Provide the (x, y) coordinate of the cell's center where the given text is located.  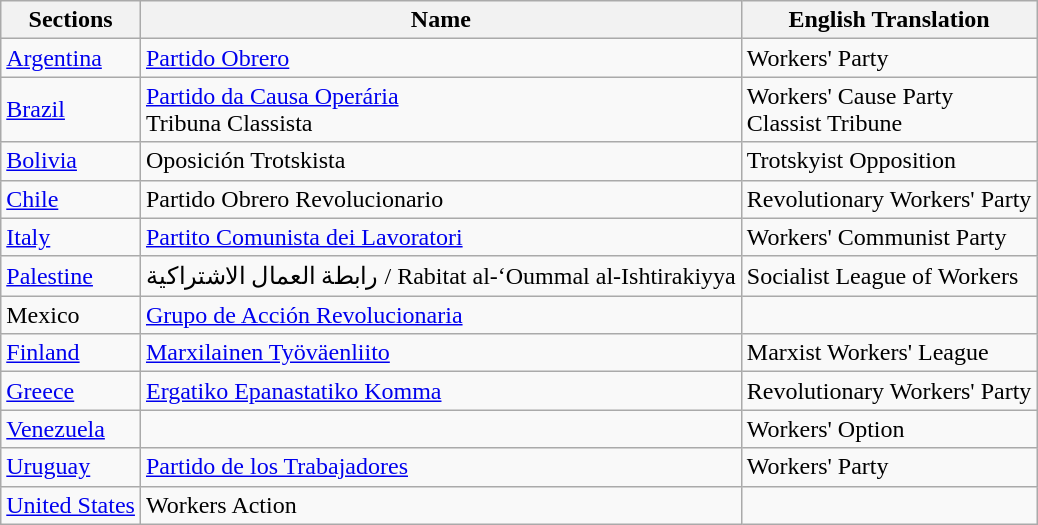
Workers' Cause PartyClassist Tribune (889, 110)
Marxist Workers' League (889, 353)
Uruguay (71, 467)
Chile (71, 199)
Mexico (71, 315)
Sections (71, 20)
English Translation (889, 20)
Argentina (71, 58)
Marxilainen Työväenliito (440, 353)
Partito Comunista dei Lavoratori (440, 237)
Partido da Causa OperáriaTribuna Classista (440, 110)
Partido Obrero Revolucionario (440, 199)
Socialist League of Workers (889, 276)
Brazil (71, 110)
Workers' Option (889, 429)
Greece (71, 391)
Italy (71, 237)
رابطة العمال الاشتراكية / Rabitat al-‘Oummal al-Ishtirakiyya (440, 276)
Grupo de Acción Revolucionaria (440, 315)
Oposición Trotskista (440, 161)
Palestine (71, 276)
Bolivia (71, 161)
Name (440, 20)
Partido Obrero (440, 58)
Workers Action (440, 505)
Trotskyist Opposition (889, 161)
Partido de los Trabajadores (440, 467)
United States (71, 505)
Workers' Communist Party (889, 237)
Finland (71, 353)
Ergatiko Epanastatiko Komma (440, 391)
Venezuela (71, 429)
